Scan for the cell matching the given text and deliver its (x, y) coordinate at center. 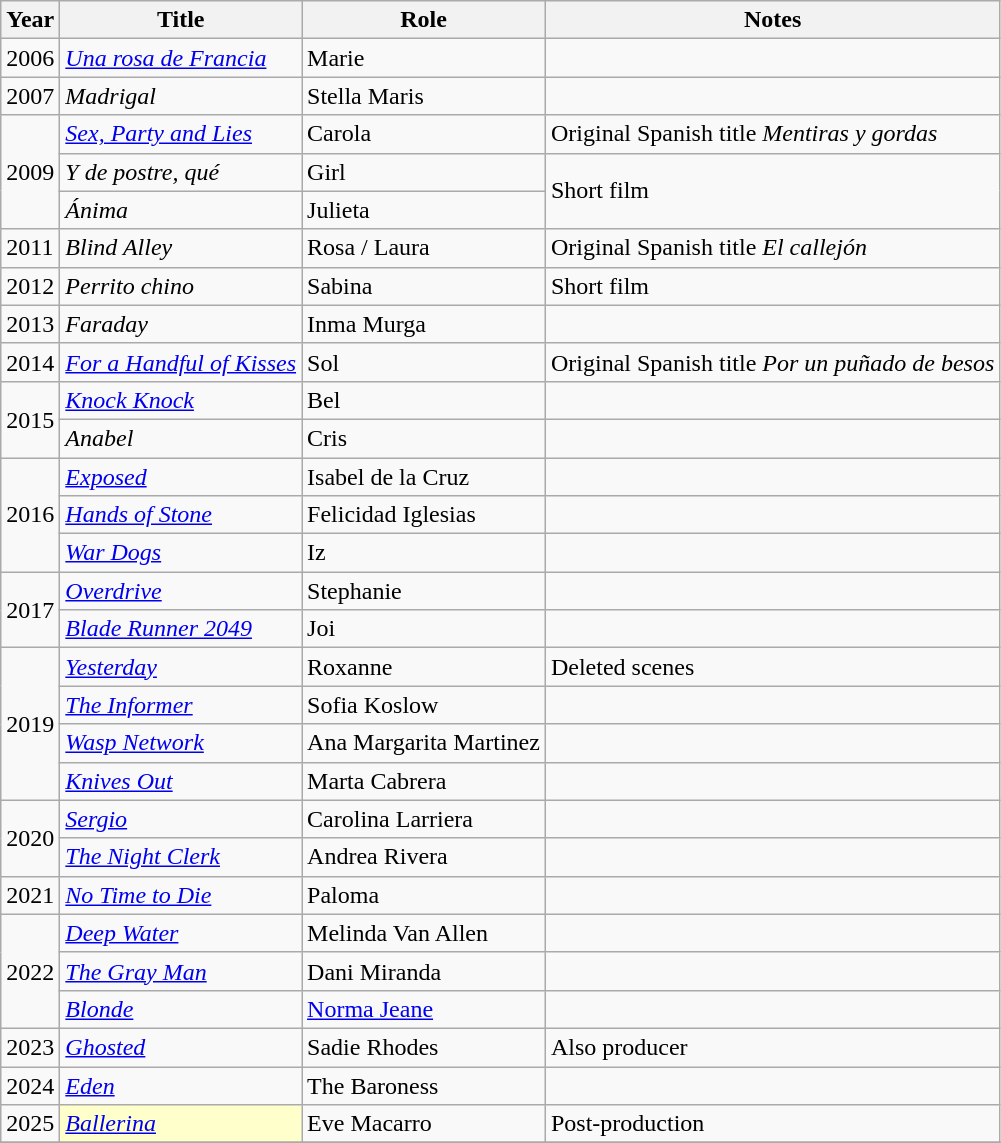
2016 (30, 515)
Inma Murga (424, 324)
No Time to Die (181, 895)
Deep Water (181, 933)
Ana Margarita Martinez (424, 743)
Isabel de la Cruz (424, 477)
Ghosted (181, 1047)
Sadie Rhodes (424, 1047)
Original Spanish title Mentiras y gordas (772, 134)
2013 (30, 324)
Ballerina (181, 1124)
2020 (30, 838)
Perrito chino (181, 286)
War Dogs (181, 553)
2009 (30, 172)
Madrigal (181, 96)
Paloma (424, 895)
2011 (30, 248)
Faraday (181, 324)
2023 (30, 1047)
2019 (30, 724)
Dani Miranda (424, 971)
2022 (30, 971)
Deleted scenes (772, 667)
Role (424, 20)
The Informer (181, 705)
Blade Runner 2049 (181, 629)
2025 (30, 1124)
Cris (424, 438)
Norma Jeane (424, 1009)
Marta Cabrera (424, 781)
Knives Out (181, 781)
Girl (424, 172)
Sofia Koslow (424, 705)
Overdrive (181, 591)
Stella Maris (424, 96)
2015 (30, 419)
2017 (30, 610)
Sabina (424, 286)
Stephanie (424, 591)
For a Handful of Kisses (181, 362)
The Baroness (424, 1085)
Blonde (181, 1009)
Andrea Rivera (424, 857)
Eve Macarro (424, 1124)
Felicidad Iglesias (424, 515)
2012 (30, 286)
Sex, Party and Lies (181, 134)
Ánima (181, 210)
Exposed (181, 477)
Anabel (181, 438)
Blind Alley (181, 248)
Melinda Van Allen (424, 933)
2006 (30, 58)
Julieta (424, 210)
Bel (424, 400)
Notes (772, 20)
2021 (30, 895)
Marie (424, 58)
The Night Clerk (181, 857)
Carolina Larriera (424, 819)
Sergio (181, 819)
Joi (424, 629)
Hands of Stone (181, 515)
Wasp Network (181, 743)
Title (181, 20)
Original Spanish title Por un puñado de besos (772, 362)
Also producer (772, 1047)
Year (30, 20)
Yesterday (181, 667)
Eden (181, 1085)
Sol (424, 362)
Rosa / Laura (424, 248)
Y de postre, qué (181, 172)
Iz (424, 553)
2007 (30, 96)
The Gray Man (181, 971)
Una rosa de Francia (181, 58)
Knock Knock (181, 400)
Original Spanish title El callejón (772, 248)
Roxanne (424, 667)
Post-production (772, 1124)
2024 (30, 1085)
Carola (424, 134)
2014 (30, 362)
